For the text-containing cell, return its midpoint in (x, y) coordinate format. 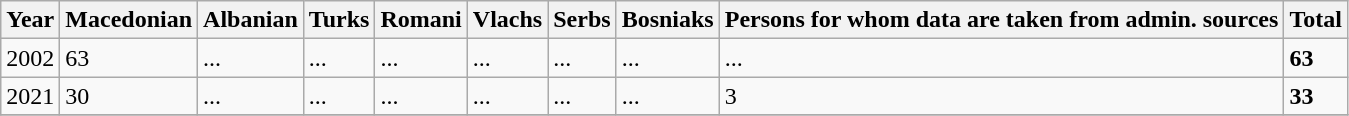
Turks (339, 20)
Macedonian (129, 20)
Vlachs (507, 20)
2002 (30, 58)
Bosniaks (668, 20)
33 (1316, 96)
Romani (421, 20)
Albanian (251, 20)
Year (30, 20)
2021 (30, 96)
Serbs (582, 20)
Total (1316, 20)
30 (129, 96)
Persons for whom data are taken from admin. sources (1002, 20)
3 (1002, 96)
